Capture the cell that displays the provided text and extract its (x, y) central coordinate. 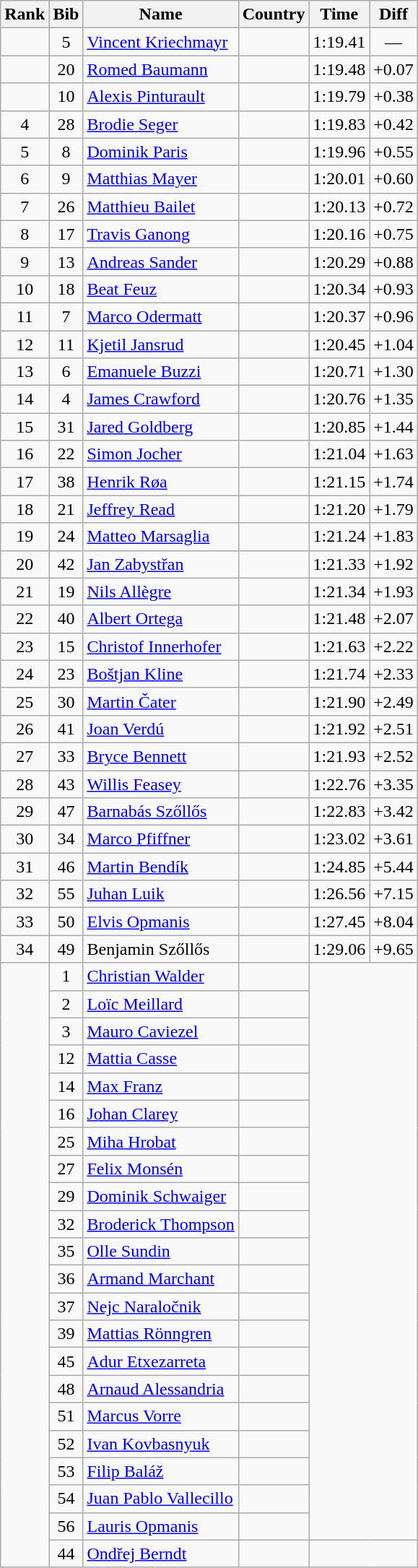
Mattia Casse (160, 1059)
2 (66, 1004)
56 (66, 1526)
47 (66, 812)
Dominik Schwaiger (160, 1196)
1:29.06 (339, 949)
+0.07 (394, 69)
+2.52 (394, 756)
51 (66, 1416)
Martin Bendík (160, 867)
1:19.83 (339, 124)
Arnaud Alessandria (160, 1389)
1:21.34 (339, 592)
1:20.01 (339, 179)
1:20.76 (339, 399)
Lauris Opmanis (160, 1526)
Rank (25, 14)
1 (66, 976)
1:21.33 (339, 564)
Albert Ortega (160, 619)
Bib (66, 14)
+2.07 (394, 619)
Matteo Marsaglia (160, 537)
Benjamin Szőllős (160, 949)
Marco Odermatt (160, 316)
Max Franz (160, 1086)
48 (66, 1389)
52 (66, 1444)
Boštjan Kline (160, 674)
1:19.96 (339, 152)
45 (66, 1361)
1:26.56 (339, 894)
Romed Baumann (160, 69)
Felix Monsén (160, 1169)
Simon Jocher (160, 454)
1:20.29 (339, 261)
Mauro Caviezel (160, 1031)
39 (66, 1334)
Olle Sundin (160, 1252)
43 (66, 784)
+2.49 (394, 701)
42 (66, 564)
+0.96 (394, 316)
1:19.79 (339, 97)
1:24.85 (339, 867)
+0.93 (394, 289)
1:27.45 (339, 922)
+3.61 (394, 839)
1:21.92 (339, 729)
+1.35 (394, 399)
1:21.15 (339, 482)
1:20.16 (339, 234)
1:20.34 (339, 289)
+3.42 (394, 812)
1:20.85 (339, 427)
Mattias Rönngren (160, 1334)
1:20.45 (339, 345)
Vincent Kriechmayr (160, 42)
+0.88 (394, 261)
Bryce Bennett (160, 756)
1:21.04 (339, 454)
Name (160, 14)
1:21.48 (339, 619)
Christian Walder (160, 976)
Adur Etxezarreta (160, 1361)
Andreas Sander (160, 261)
Christof Innerhofer (160, 646)
1:21.74 (339, 674)
Nejc Naraločnik (160, 1307)
Elvis Opmanis (160, 922)
Emanuele Buzzi (160, 372)
Brodie Seger (160, 124)
55 (66, 894)
Ondřej Berndt (160, 1554)
49 (66, 949)
Henrik Røa (160, 482)
Beat Feuz (160, 289)
James Crawford (160, 399)
Joan Verdú (160, 729)
35 (66, 1252)
Marcus Vorre (160, 1416)
1:21.90 (339, 701)
1:21.63 (339, 646)
1:19.41 (339, 42)
+8.04 (394, 922)
Martin Čater (160, 701)
Matthieu Bailet (160, 207)
53 (66, 1471)
+1.74 (394, 482)
+5.44 (394, 867)
1:19.48 (339, 69)
+9.65 (394, 949)
+0.42 (394, 124)
+1.04 (394, 345)
+7.15 (394, 894)
+3.35 (394, 784)
1:21.20 (339, 509)
1:21.24 (339, 537)
+2.22 (394, 646)
Juhan Luik (160, 894)
+0.72 (394, 207)
+1.44 (394, 427)
Loïc Meillard (160, 1004)
1:22.83 (339, 812)
Matthias Mayer (160, 179)
Dominik Paris (160, 152)
1:22.76 (339, 784)
1:21.93 (339, 756)
+1.83 (394, 537)
+0.38 (394, 97)
1:23.02 (339, 839)
+2.33 (394, 674)
Country (274, 14)
46 (66, 867)
Jared Goldberg (160, 427)
1:20.71 (339, 372)
38 (66, 482)
1:20.13 (339, 207)
Diff (394, 14)
Willis Feasey (160, 784)
3 (66, 1031)
50 (66, 922)
40 (66, 619)
Miha Hrobat (160, 1141)
37 (66, 1307)
36 (66, 1279)
+1.79 (394, 509)
1:20.37 (339, 316)
+0.75 (394, 234)
Johan Clarey (160, 1114)
Ivan Kovbasnyuk (160, 1444)
Barnabás Szőllős (160, 812)
+0.60 (394, 179)
Time (339, 14)
41 (66, 729)
54 (66, 1499)
+1.93 (394, 592)
Kjetil Jansrud (160, 345)
Jan Zabystřan (160, 564)
Broderick Thompson (160, 1224)
44 (66, 1554)
Alexis Pinturault (160, 97)
+2.51 (394, 729)
Jeffrey Read (160, 509)
+1.92 (394, 564)
— (394, 42)
Armand Marchant (160, 1279)
+1.30 (394, 372)
Filip Baláž (160, 1471)
+1.63 (394, 454)
Juan Pablo Vallecillo (160, 1499)
Nils Allègre (160, 592)
Travis Ganong (160, 234)
Marco Pfiffner (160, 839)
+0.55 (394, 152)
